Determine the [X, Y] coordinate at the center of the cell enclosing the given text.  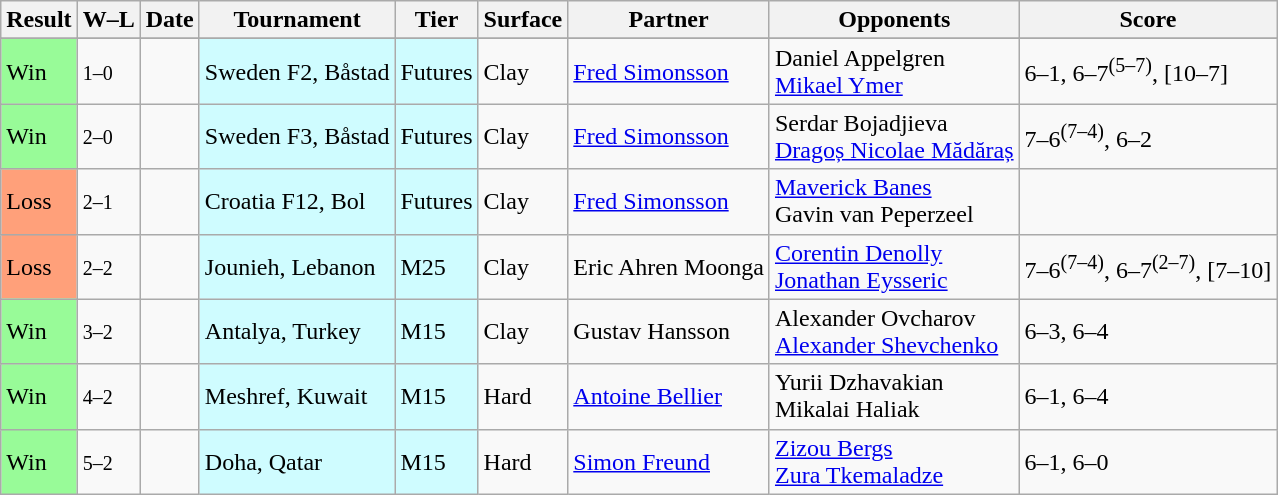
Meshref, Kuwait [297, 396]
Alexander Ovcharov Alexander Shevchenko [894, 332]
Partner [669, 20]
Maverick Banes Gavin van Peperzeel [894, 202]
2–1 [108, 202]
3–2 [108, 332]
Serdar Bojadjieva Dragoș Nicolae Mădăraș [894, 136]
Result [39, 20]
Surface [523, 20]
7–6(7–4), 6–7(2–7), [7–10] [1148, 266]
Sweden F2, Båstad [297, 72]
Zizou Bergs Zura Tkemaladze [894, 462]
Daniel Appelgren Mikael Ymer [894, 72]
Tier [436, 20]
Gustav Hansson [669, 332]
Simon Freund [669, 462]
Croatia F12, Bol [297, 202]
Eric Ahren Moonga [669, 266]
6–3, 6–4 [1148, 332]
2–0 [108, 136]
W–L [108, 20]
Antalya, Turkey [297, 332]
Antoine Bellier [669, 396]
Tournament [297, 20]
M25 [436, 266]
Sweden F3, Båstad [297, 136]
6–1, 6–7(5–7), [10–7] [1148, 72]
2–2 [108, 266]
6–1, 6–4 [1148, 396]
Jounieh, Lebanon [297, 266]
Score [1148, 20]
1–0 [108, 72]
4–2 [108, 396]
5–2 [108, 462]
Corentin Denolly Jonathan Eysseric [894, 266]
Opponents [894, 20]
Yurii Dzhavakian Mikalai Haliak [894, 396]
Doha, Qatar [297, 462]
7–6(7–4), 6–2 [1148, 136]
Date [170, 20]
6–1, 6–0 [1148, 462]
